Capture the cell that displays the provided text and extract its (x, y) central coordinate. 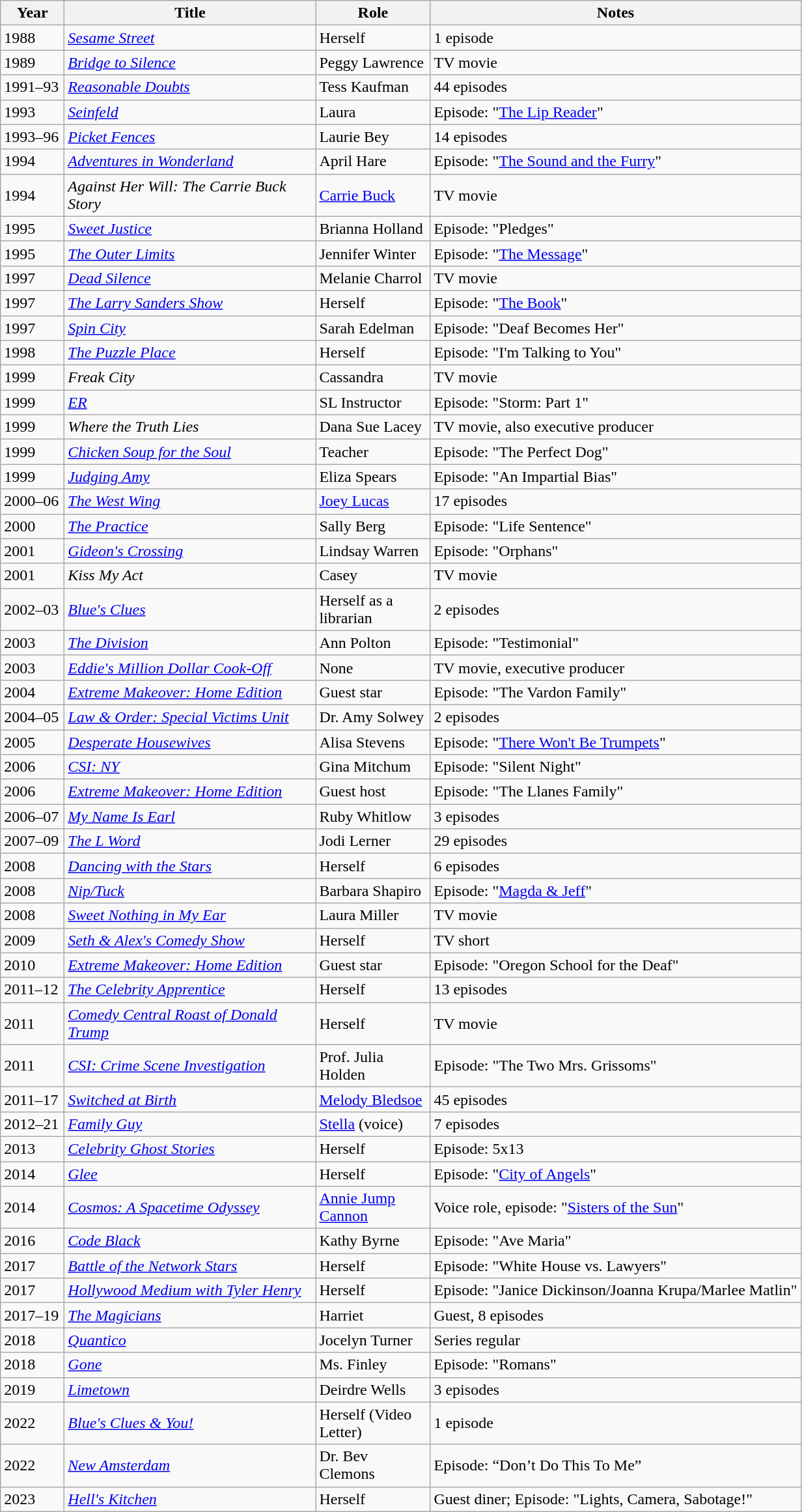
Guest, 8 episodes (616, 1315)
Episode: "An Impartial Bias" (616, 477)
Episode: "The Sound and the Furry" (616, 161)
Barbara Shapiro (373, 891)
2023 (33, 1499)
17 episodes (616, 501)
Jennifer Winter (373, 253)
Melody Bledsoe (373, 1099)
1989 (33, 63)
The Larry Sanders Show (190, 303)
Ann Polton (373, 643)
Adventures in Wonderland (190, 161)
Episode: "The Vardon Family" (616, 692)
Hell's Kitchen (190, 1499)
Ms. Finley (373, 1365)
2017–19 (33, 1315)
Family Guy (190, 1124)
Episode: "Storm: Part 1" (616, 402)
Herself (Video Letter) (373, 1423)
Carrie Buck (373, 195)
Laurie Bey (373, 137)
The L Word (190, 841)
Episode: "There Won't Be Trumpets" (616, 742)
Kiss My Act (190, 576)
2013 (33, 1149)
1993–96 (33, 137)
Laura (373, 112)
45 episodes (616, 1099)
Episode: "Romans" (616, 1365)
Chicken Soup for the Soul (190, 452)
Voice role, episode: "Sisters of the Sun" (616, 1207)
Melanie Charrol (373, 278)
2010 (33, 965)
Episode: "The Lip Reader" (616, 112)
1998 (33, 353)
14 episodes (616, 137)
Where the Truth Lies (190, 427)
2011–12 (33, 990)
Blue's Clues & You! (190, 1423)
Gina Mitchum (373, 767)
Jodi Lerner (373, 841)
Seinfeld (190, 112)
2006–07 (33, 817)
2012–21 (33, 1124)
Eliza Spears (373, 477)
Guest diner; Episode: "Lights, Camera, Sabotage!" (616, 1499)
2019 (33, 1390)
Episode: "Testimonial" (616, 643)
Nip/Tuck (190, 891)
Dr. Bev Clemons (373, 1465)
Cassandra (373, 378)
2000–06 (33, 501)
Sesame Street (190, 38)
Herself as a librarian (373, 609)
Dancing with the Stars (190, 866)
2005 (33, 742)
Glee (190, 1174)
Dana Sue Lacey (373, 427)
Episode: "Janice Dickinson/Joanna Krupa/Marlee Matlin" (616, 1291)
Eddie's Million Dollar Cook-Off (190, 667)
Spin City (190, 328)
Picket Fences (190, 137)
29 episodes (616, 841)
The Practice (190, 526)
CSI: Crime Scene Investigation (190, 1065)
Notes (616, 13)
Annie Jump Cannon (373, 1207)
Judging Amy (190, 477)
Ruby Whitlow (373, 817)
Celebrity Ghost Stories (190, 1149)
6 episodes (616, 866)
TV short (616, 940)
Episode: "City of Angels" (616, 1174)
My Name Is Earl (190, 817)
Switched at Birth (190, 1099)
Comedy Central Roast of Donald Trump (190, 1024)
2004 (33, 692)
Stella (voice) (373, 1124)
Sally Berg (373, 526)
2016 (33, 1241)
Kathy Byrne (373, 1241)
2000 (33, 526)
Quantico (190, 1340)
Gideon's Crossing (190, 551)
Sweet Justice (190, 229)
Episode: "The Two Mrs. Grissoms" (616, 1065)
Episode: "Orphans" (616, 551)
Against Her Will: The Carrie Buck Story (190, 195)
Jocelyn Turner (373, 1340)
Sweet Nothing in My Ear (190, 916)
Episode: "The Llanes Family" (616, 792)
2004–05 (33, 717)
Episode: "Oregon School for the Deaf" (616, 965)
None (373, 667)
1993 (33, 112)
Hollywood Medium with Tyler Henry (190, 1291)
Code Black (190, 1241)
The Outer Limits (190, 253)
Sarah Edelman (373, 328)
Episode: "White House vs. Lawyers" (616, 1266)
TV movie, also executive producer (616, 427)
Episode: "The Book" (616, 303)
Seth & Alex's Comedy Show (190, 940)
Episode: "The Perfect Dog" (616, 452)
Laura Miller (373, 916)
Episode: “Don’t Do This To Me” (616, 1465)
13 episodes (616, 990)
Episode: "I'm Talking to You" (616, 353)
Alisa Stevens (373, 742)
Freak City (190, 378)
Episode: "Pledges" (616, 229)
2009 (33, 940)
Episode: "Ave Maria" (616, 1241)
The West Wing (190, 501)
Episode: "Silent Night" (616, 767)
Bridge to Silence (190, 63)
CSI: NY (190, 767)
Prof. Julia Holden (373, 1065)
SL Instructor (373, 402)
TV movie, executive producer (616, 667)
Battle of the Network Stars (190, 1266)
Episode: "Magda & Jeff" (616, 891)
The Celebrity Apprentice (190, 990)
Title (190, 13)
Tess Kaufman (373, 87)
Episode: 5x13 (616, 1149)
ER (190, 402)
Peggy Lawrence (373, 63)
2002–03 (33, 609)
Lindsay Warren (373, 551)
7 episodes (616, 1124)
Year (33, 13)
Casey (373, 576)
April Hare (373, 161)
The Magicians (190, 1315)
The Division (190, 643)
Harriet (373, 1315)
Cosmos: A Spacetime Odyssey (190, 1207)
2011–17 (33, 1099)
Gone (190, 1365)
New Amsterdam (190, 1465)
2007–09 (33, 841)
The Puzzle Place (190, 353)
Episode: "The Message" (616, 253)
Blue's Clues (190, 609)
Desperate Housewives (190, 742)
44 episodes (616, 87)
Brianna Holland (373, 229)
Deirdre Wells (373, 1390)
Teacher (373, 452)
Reasonable Doubts (190, 87)
Episode: "Deaf Becomes Her" (616, 328)
1991–93 (33, 87)
Guest host (373, 792)
Law & Order: Special Victims Unit (190, 717)
Joey Lucas (373, 501)
Episode: "Life Sentence" (616, 526)
1988 (33, 38)
Dead Silence (190, 278)
Role (373, 13)
Limetown (190, 1390)
Series regular (616, 1340)
Dr. Amy Solwey (373, 717)
